Determine the (x, y) coordinate at the center of the cell enclosing the given text.  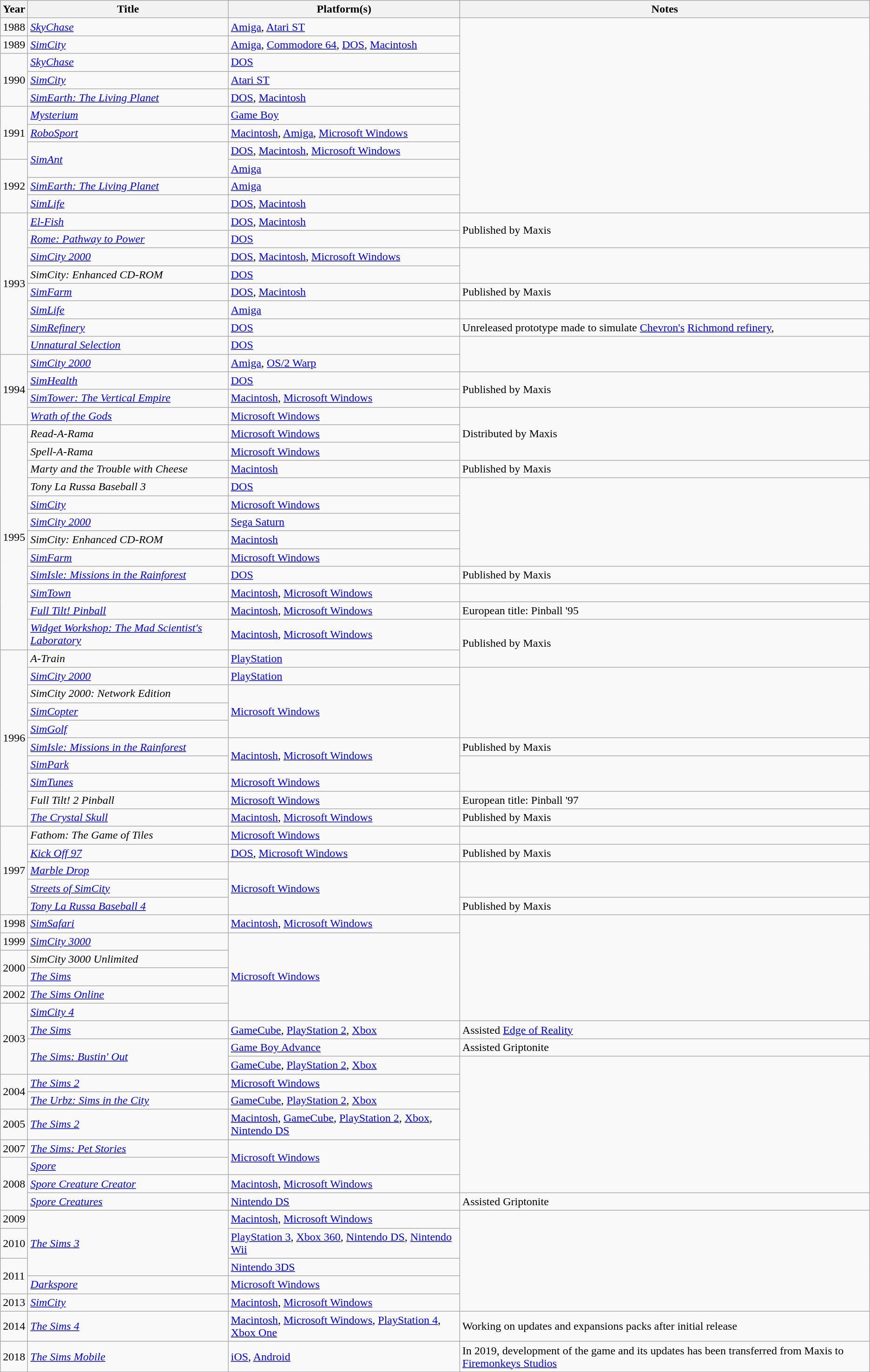
Kick Off 97 (128, 853)
1991 (14, 133)
SimRefinery (128, 328)
The Sims 3 (128, 1243)
Distributed by Maxis (665, 433)
Platform(s) (344, 9)
1997 (14, 871)
Year (14, 9)
Wrath of the Gods (128, 416)
1989 (14, 45)
Tony La Russa Baseball 3 (128, 486)
SimCity 2000: Network Edition (128, 694)
2011 (14, 1276)
Game Boy Advance (344, 1047)
Spore Creatures (128, 1201)
DOS, Microsoft Windows (344, 853)
SimCopter (128, 711)
Streets of SimCity (128, 888)
Sega Saturn (344, 522)
2008 (14, 1184)
1994 (14, 389)
Mysterium (128, 115)
1998 (14, 924)
Rome: Pathway to Power (128, 239)
iOS, Android (344, 1357)
SimHealth (128, 381)
2003 (14, 1038)
1992 (14, 186)
SimCity 3000 (128, 941)
2018 (14, 1357)
Macintosh, GameCube, PlayStation 2, Xbox, Nintendo DS (344, 1124)
2004 (14, 1092)
2000 (14, 968)
Spore Creature Creator (128, 1184)
A-Train (128, 658)
2014 (14, 1326)
2013 (14, 1302)
2007 (14, 1149)
The Crystal Skull (128, 818)
Darkspore (128, 1285)
Assisted Edge of Reality (665, 1030)
1996 (14, 738)
Marble Drop (128, 871)
European title: Pinball '97 (665, 800)
SimAnt (128, 159)
SimCity 4 (128, 1012)
Amiga, Commodore 64, DOS, Macintosh (344, 45)
1999 (14, 941)
SimCity 3000 Unlimited (128, 959)
The Sims Online (128, 994)
Fathom: The Game of Tiles (128, 835)
Read-A-Rama (128, 433)
Notes (665, 9)
2002 (14, 994)
1993 (14, 283)
1990 (14, 80)
Amiga, OS/2 Warp (344, 363)
In 2019, development of the game and its updates has been transferred from Maxis to Firemonkeys Studios (665, 1357)
RoboSport (128, 133)
SimTunes (128, 782)
SimPark (128, 764)
Spell-A-Rama (128, 451)
2005 (14, 1124)
SimTown (128, 593)
1995 (14, 537)
Marty and the Trouble with Cheese (128, 469)
SimSafari (128, 924)
Unnatural Selection (128, 345)
Widget Workshop: The Mad Scientist's Laboratory (128, 635)
Nintendo DS (344, 1201)
Atari ST (344, 80)
The Sims 4 (128, 1326)
Spore (128, 1166)
SimGolf (128, 729)
SimTower: The Vertical Empire (128, 398)
2010 (14, 1243)
El-Fish (128, 222)
Unreleased prototype made to simulate Chevron's Richmond refinery, (665, 328)
Working on updates and expansions packs after initial release (665, 1326)
The Urbz: Sims in the City (128, 1101)
Nintendo 3DS (344, 1267)
Tony La Russa Baseball 4 (128, 906)
European title: Pinball '95 (665, 611)
Full Tilt! 2 Pinball (128, 800)
2009 (14, 1219)
Macintosh, Microsoft Windows, PlayStation 4, Xbox One (344, 1326)
Full Tilt! Pinball (128, 611)
The Sims: Bustin' Out (128, 1056)
Game Boy (344, 115)
The Sims: Pet Stories (128, 1149)
The Sims Mobile (128, 1357)
Amiga, Atari ST (344, 27)
PlayStation 3, Xbox 360, Nintendo DS, Nintendo Wii (344, 1243)
Title (128, 9)
1988 (14, 27)
Macintosh, Amiga, Microsoft Windows (344, 133)
